For the text-containing cell, return its midpoint in [X, Y] coordinate format. 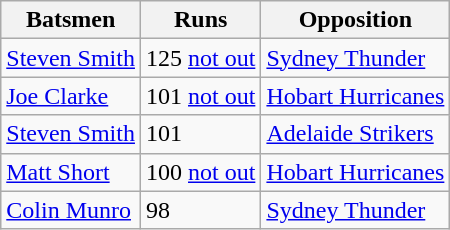
101 not out [200, 96]
Colin Munro [71, 210]
Joe Clarke [71, 96]
125 not out [200, 58]
Batsmen [71, 20]
101 [200, 134]
Opposition [356, 20]
98 [200, 210]
Runs [200, 20]
Adelaide Strikers [356, 134]
100 not out [200, 172]
Matt Short [71, 172]
